Detect which cell encompasses the target text, then output its [x, y] center coordinate. 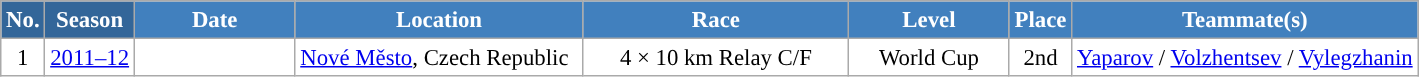
Date [214, 20]
Teammate(s) [1245, 20]
World Cup [930, 58]
Location [439, 20]
Yaparov / Volzhentsev / Vylegzhanin [1245, 58]
2nd [1040, 58]
Level [930, 20]
Race [716, 20]
4 × 10 km Relay C/F [716, 58]
No. [23, 20]
Nové Město, Czech Republic [439, 58]
2011–12 [90, 58]
Season [90, 20]
Place [1040, 20]
1 [23, 58]
